Return (X, Y) of the center of cell containing provided text 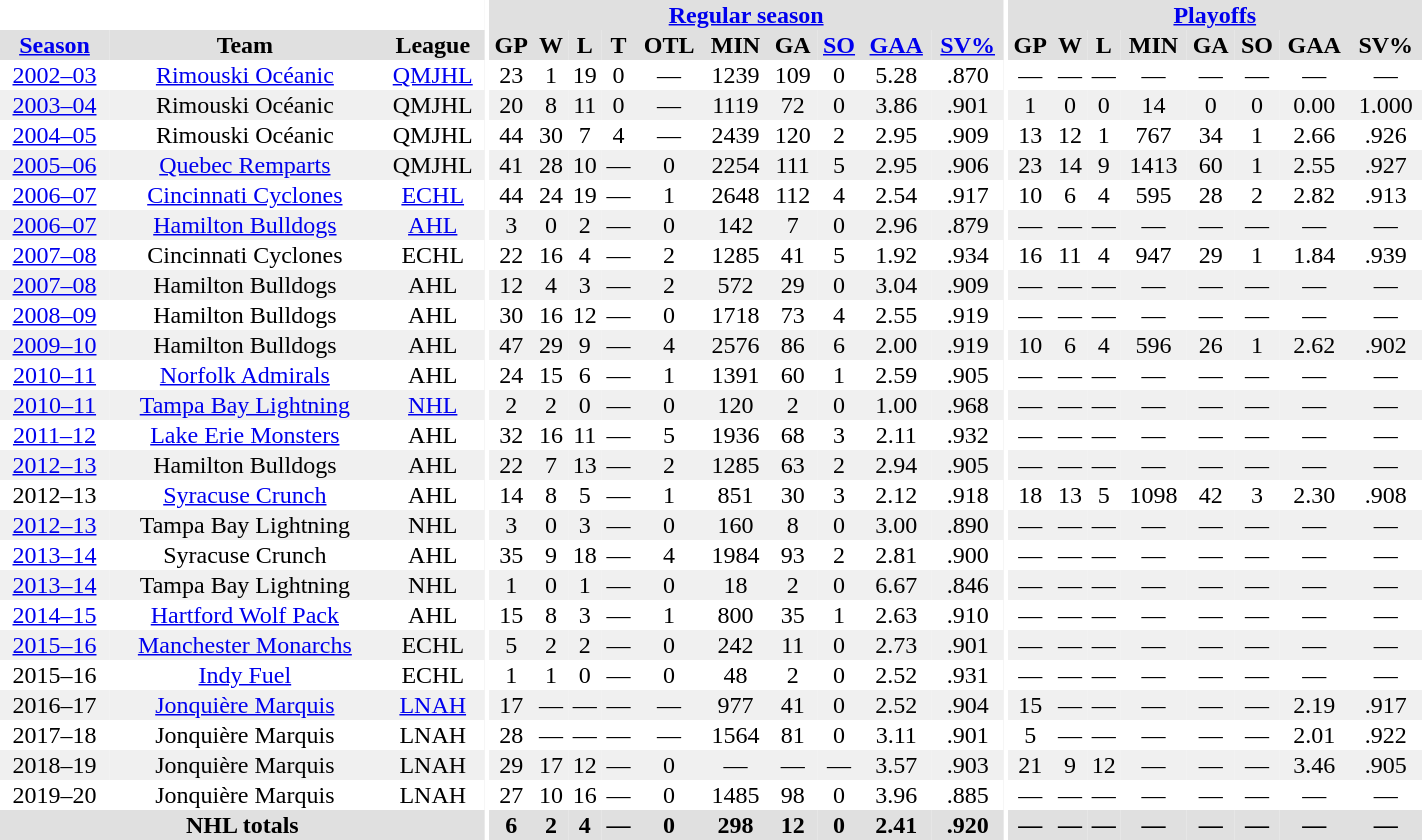
2014–15 (54, 615)
1239 (736, 75)
68 (792, 435)
3.86 (896, 105)
1391 (736, 375)
3.11 (896, 735)
.846 (968, 585)
.920 (968, 825)
2.96 (896, 225)
109 (792, 75)
Norfolk Admirals (245, 375)
47 (510, 345)
1564 (736, 735)
32 (510, 435)
.908 (1386, 495)
2.81 (896, 555)
1.000 (1386, 105)
2018–19 (54, 765)
98 (792, 795)
Playoffs (1215, 15)
298 (736, 825)
596 (1154, 345)
142 (736, 225)
2.01 (1314, 735)
572 (736, 285)
27 (510, 795)
86 (792, 345)
595 (1154, 195)
1485 (736, 795)
42 (1210, 495)
.913 (1386, 195)
6.67 (896, 585)
2576 (736, 345)
2439 (736, 135)
2648 (736, 195)
.890 (968, 525)
977 (736, 705)
2019–20 (54, 795)
851 (736, 495)
Lake Erie Monsters (245, 435)
.927 (1386, 165)
1.00 (896, 405)
.932 (968, 435)
1984 (736, 555)
111 (792, 165)
Quebec Remparts (245, 165)
3.57 (896, 765)
48 (736, 675)
2005–06 (54, 165)
112 (792, 195)
League (433, 45)
1098 (1154, 495)
2.66 (1314, 135)
.904 (968, 705)
OTL (668, 45)
.918 (968, 495)
81 (792, 735)
2.19 (1314, 705)
.900 (968, 555)
2008–09 (54, 315)
.939 (1386, 255)
3.96 (896, 795)
2.73 (896, 645)
2.00 (896, 345)
63 (792, 465)
.902 (1386, 345)
2.62 (1314, 345)
2003–04 (54, 105)
1936 (736, 435)
800 (736, 615)
2.30 (1314, 495)
3.46 (1314, 765)
947 (1154, 255)
72 (792, 105)
2002–03 (54, 75)
1.92 (896, 255)
2.41 (896, 825)
5.28 (896, 75)
3.00 (896, 525)
2017–18 (54, 735)
.926 (1386, 135)
.885 (968, 795)
34 (1210, 135)
2.63 (896, 615)
3.04 (896, 285)
.879 (968, 225)
.934 (968, 255)
.910 (968, 615)
2.12 (896, 495)
Season (54, 45)
Indy Fuel (245, 675)
2.54 (896, 195)
2.94 (896, 465)
1119 (736, 105)
.968 (968, 405)
2.59 (896, 375)
767 (1154, 135)
0.00 (1314, 105)
Team (245, 45)
1413 (1154, 165)
.906 (968, 165)
2009–10 (54, 345)
160 (736, 525)
2011–12 (54, 435)
73 (792, 315)
242 (736, 645)
1.84 (1314, 255)
Hartford Wolf Pack (245, 615)
2.82 (1314, 195)
21 (1030, 765)
2.11 (896, 435)
.931 (968, 675)
.870 (968, 75)
93 (792, 555)
NHL totals (242, 825)
26 (1210, 345)
2004–05 (54, 135)
20 (510, 105)
Manchester Monarchs (245, 645)
Regular season (746, 15)
1718 (736, 315)
.922 (1386, 735)
2254 (736, 165)
.903 (968, 765)
T (619, 45)
2016–17 (54, 705)
